Return [x, y] of the center of cell containing provided text 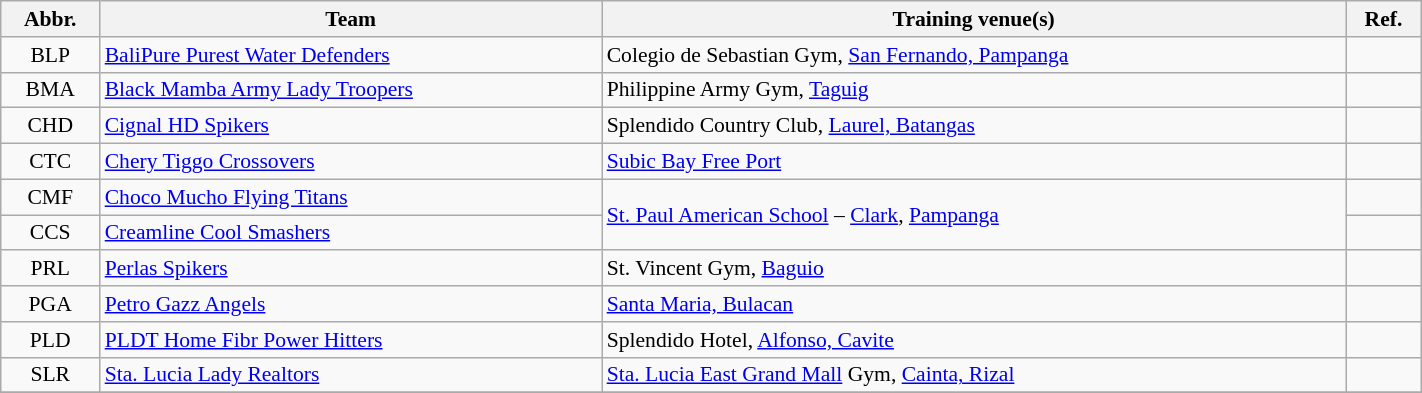
Splendido Country Club, Laurel, Batangas [974, 126]
Sta. Lucia East Grand Mall Gym, Cainta, Rizal [974, 375]
Subic Bay Free Port [974, 162]
Colegio de Sebastian Gym, San Fernando, Pampanga [974, 55]
BLP [50, 55]
Perlas Spikers [351, 269]
Splendido Hotel, Alfonso, Cavite [974, 340]
Santa Maria, Bulacan [974, 304]
Sta. Lucia Lady Realtors [351, 375]
BMA [50, 90]
Ref. [1384, 19]
Black Mamba Army Lady Troopers [351, 90]
Creamline Cool Smashers [351, 233]
Choco Mucho Flying Titans [351, 197]
CTC [50, 162]
SLR [50, 375]
Cignal HD Spikers [351, 126]
PLDT Home Fibr Power Hitters [351, 340]
Training venue(s) [974, 19]
PGA [50, 304]
St. Paul American School – Clark, Pampanga [974, 214]
PLD [50, 340]
St. Vincent Gym, Baguio [974, 269]
CCS [50, 233]
PRL [50, 269]
CHD [50, 126]
BaliPure Purest Water Defenders [351, 55]
CMF [50, 197]
Petro Gazz Angels [351, 304]
Chery Tiggo Crossovers [351, 162]
Philippine Army Gym, Taguig [974, 90]
Abbr. [50, 19]
Team [351, 19]
